Find where the given text appears and provide that cell's center as (x, y) coordinate. 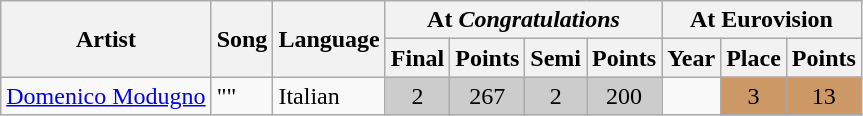
At Eurovision (762, 20)
3 (754, 96)
Place (754, 58)
Artist (106, 39)
Language (329, 39)
Song (242, 39)
13 (824, 96)
Year (692, 58)
Final (417, 58)
Domenico Modugno (106, 96)
Italian (329, 96)
Semi (556, 58)
At Congratulations (523, 20)
200 (624, 96)
"" (242, 96)
267 (488, 96)
